From the cell containing the given text, extract its center point as [x, y] coordinate. 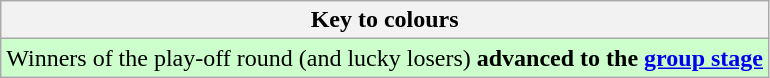
Key to colours [385, 20]
Winners of the play-off round (and lucky losers) advanced to the group stage [385, 58]
